Return [X, Y] of the center of cell containing provided text 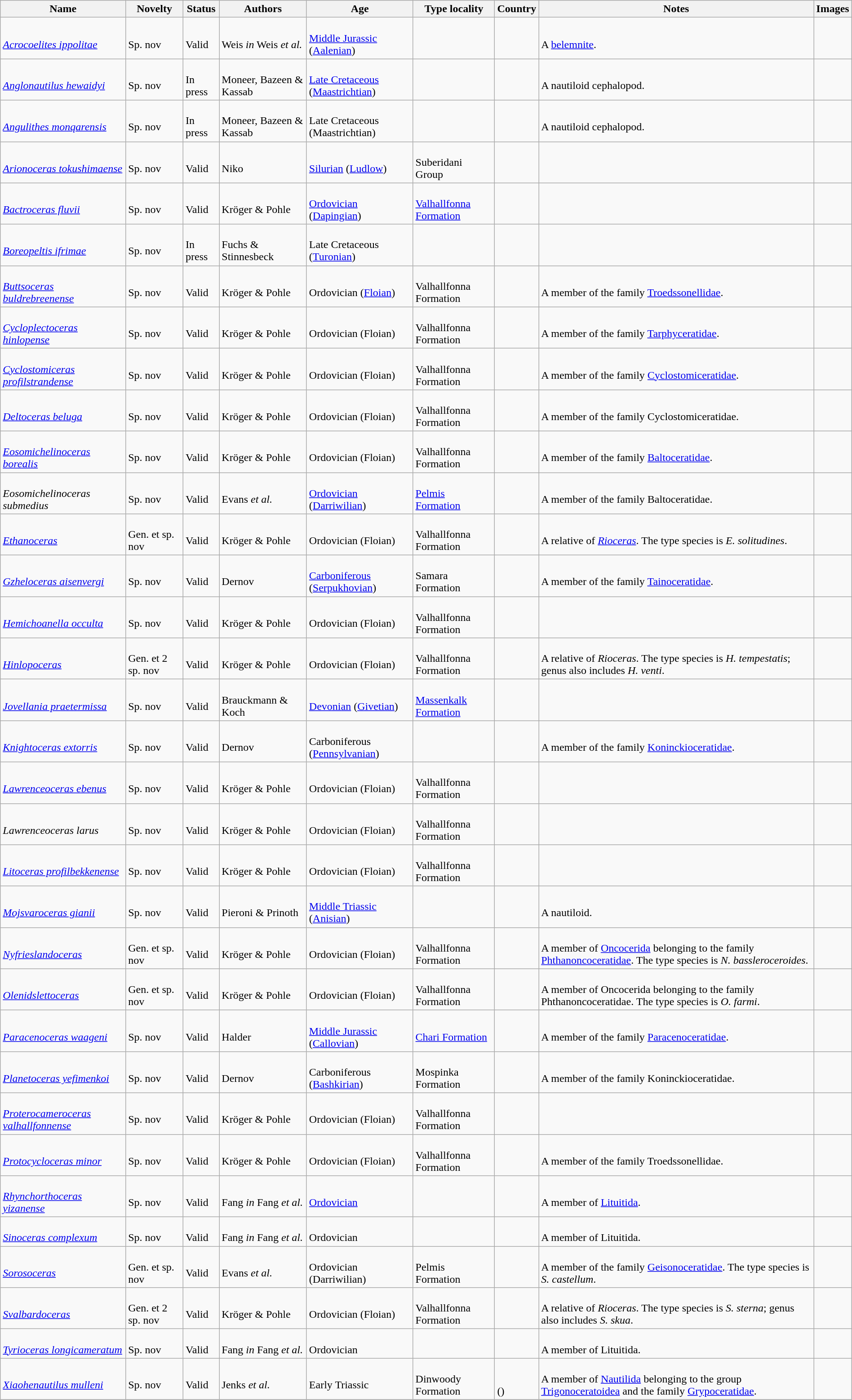
Age [359, 9]
A member of Nautilida belonging to the group Trigonoceratoidea and the family Grypoceratidae. [676, 1379]
Svalbardoceras [63, 1308]
A member of Oncocerida belonging to the family Phthanoncoceratidae. The type species is N. bassleroceroides. [676, 948]
() [517, 1379]
Olenidslettoceras [63, 989]
Devonian (Givetian) [359, 700]
Notes [676, 9]
Country [517, 9]
Rhynchorthoceras yizanense [63, 1196]
Brauckmann & Koch [263, 700]
Carboniferous (Pennsylvanian) [359, 741]
Suberidani Group [454, 162]
A relative of Rioceras. The type species is E. solitudines. [676, 535]
Sorosoceras [63, 1267]
Acrocoelites ippolitae [63, 38]
Planetoceras yefimenkoi [63, 1072]
Jenks et al. [263, 1379]
Chari Formation [454, 1031]
Middle Jurassic (Aalenian) [359, 38]
Mojsvaroceras gianii [63, 907]
A member of the family Paracenoceratidae. [676, 1031]
Bactroceras fluvii [63, 204]
Anglonautilus hewaidyi [63, 80]
Jovellania praetermissa [63, 700]
Carboniferous (Bashkirian) [359, 1072]
Pieroni & Prinoth [263, 907]
Xiaohenautilus mulleni [63, 1379]
A relative of Rioceras. The type species is H. tempestatis; genus also includes H. venti. [676, 659]
Proterocameroceras valhallfonnense [63, 1113]
Niko [263, 162]
Protocycloceras minor [63, 1155]
A member of Oncocerida belonging to the family Phthanoncoceratidae. The type species is O. farmi. [676, 989]
Eosomichelinoceras borealis [63, 452]
Boreopeltis ifrimae [63, 245]
Nyfrieslandoceras [63, 948]
Type locality [454, 9]
Mospinka Formation [454, 1072]
Eosomichelinoceras submedius [63, 493]
Authors [263, 9]
Angulithes monqarensis [63, 121]
Arionoceras tokushimaense [63, 162]
A relative of Rioceras. The type species is S. sterna; genus also includes S. skua. [676, 1308]
Halder [263, 1031]
Litoceras profilbekkenense [63, 865]
Buttsoceras buldrebreenense [63, 286]
Middle Jurassic (Callovian) [359, 1031]
A member of the family Geisonoceratidae. The type species is S. castellum. [676, 1267]
Early Triassic [359, 1379]
Fuchs & Stinnesbeck [263, 245]
Lawrenceoceras larus [63, 824]
Tyrioceras longicameratum [63, 1343]
Paracenoceras waageni [63, 1031]
Silurian (Ludlow) [359, 162]
Samara Formation [454, 576]
Knightoceras extorris [63, 741]
A belemnite. [676, 38]
Late Cretaceous (Turonian) [359, 245]
Cyclostomiceras profilstrandense [63, 369]
Sinoceras complexum [63, 1232]
Lawrenceoceras ebenus [63, 783]
Hinlopoceras [63, 659]
Ethanoceras [63, 535]
Dinwoody Formation [454, 1379]
Cycloplectoceras hinlopense [63, 328]
Hemichoanella occulta [63, 617]
Massenkalk Formation [454, 700]
A member of the family Tarphyceratidae. [676, 328]
Novelty [155, 9]
Deltoceras beluga [63, 410]
Middle Triassic (Anisian) [359, 907]
Status [201, 9]
Images [833, 9]
A nautiloid. [676, 907]
A member of the family Tainoceratidae. [676, 576]
Name [63, 9]
Carboniferous (Serpukhovian) [359, 576]
Ordovician (Dapingian) [359, 204]
Weis in Weis et al. [263, 38]
Gzheloceras aisenvergi [63, 576]
